Determine the (x, y) coordinate at the center of the cell enclosing the given text.  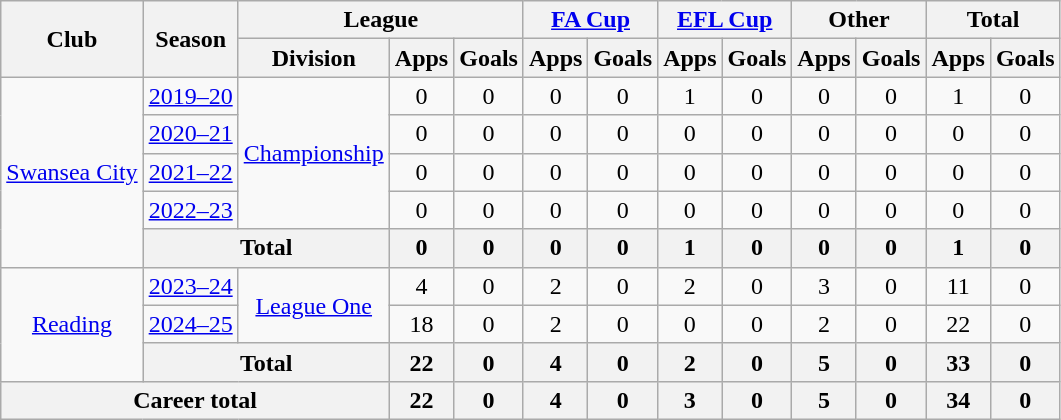
Club (72, 39)
2021–22 (190, 172)
Other (859, 20)
11 (958, 286)
2020–21 (190, 134)
League One (314, 305)
Championship (314, 153)
34 (958, 400)
Career total (196, 400)
Division (314, 58)
EFL Cup (725, 20)
Reading (72, 324)
2024–25 (190, 324)
FA Cup (590, 20)
2023–24 (190, 286)
League (380, 20)
2019–20 (190, 96)
Swansea City (72, 172)
18 (421, 324)
Season (190, 39)
2022–23 (190, 210)
33 (958, 362)
